Locate the cell with the specified text and output its (X, Y) center coordinate. 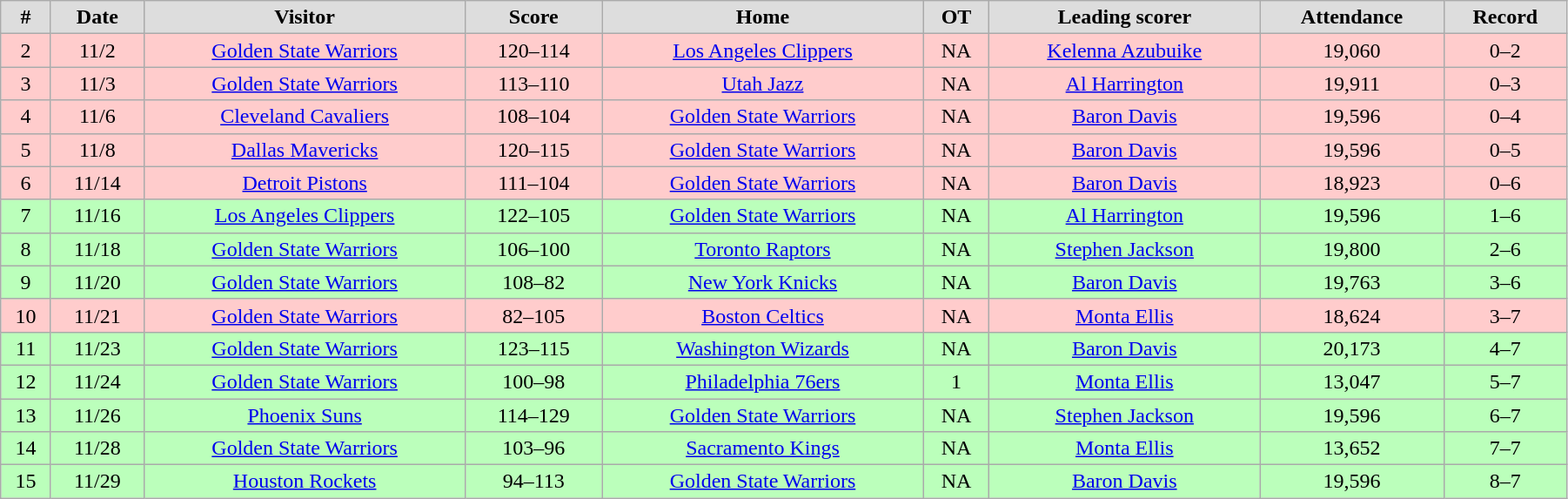
11/6 (97, 117)
19,060 (1352, 51)
Detroit Pistons (305, 183)
4–7 (1505, 348)
11/26 (97, 415)
111–104 (533, 183)
11/24 (97, 381)
Score (533, 17)
18,923 (1352, 183)
Phoenix Suns (305, 415)
122–105 (533, 216)
11/29 (97, 482)
5 (26, 150)
120–115 (533, 150)
11/14 (97, 183)
Kelenna Azubuike (1124, 51)
Philadelphia 76ers (763, 381)
11/28 (97, 448)
108–104 (533, 117)
6–7 (1505, 415)
Dallas Mavericks (305, 150)
1–6 (1505, 216)
Washington Wizards (763, 348)
Toronto Raptors (763, 249)
5–7 (1505, 381)
0–2 (1505, 51)
108–82 (533, 282)
11/3 (97, 84)
8–7 (1505, 482)
2–6 (1505, 249)
Cleveland Cavaliers (305, 117)
11/8 (97, 150)
13,047 (1352, 381)
11 (26, 348)
11/2 (97, 51)
20,173 (1352, 348)
11/21 (97, 315)
106–100 (533, 249)
New York Knicks (763, 282)
2 (26, 51)
0–6 (1505, 183)
11/20 (97, 282)
94–113 (533, 482)
19,911 (1352, 84)
100–98 (533, 381)
1 (955, 381)
Utah Jazz (763, 84)
13 (26, 415)
123–115 (533, 348)
120–114 (533, 51)
82–105 (533, 315)
Leading scorer (1124, 17)
113–110 (533, 84)
Houston Rockets (305, 482)
Attendance (1352, 17)
19,800 (1352, 249)
8 (26, 249)
Record (1505, 17)
0–4 (1505, 117)
11/23 (97, 348)
Sacramento Kings (763, 448)
15 (26, 482)
9 (26, 282)
7–7 (1505, 448)
6 (26, 183)
10 (26, 315)
114–129 (533, 415)
Boston Celtics (763, 315)
19,763 (1352, 282)
Date (97, 17)
11/16 (97, 216)
12 (26, 381)
103–96 (533, 448)
Visitor (305, 17)
3–6 (1505, 282)
0–5 (1505, 150)
11/18 (97, 249)
13,652 (1352, 448)
3 (26, 84)
4 (26, 117)
# (26, 17)
7 (26, 216)
Home (763, 17)
14 (26, 448)
3–7 (1505, 315)
OT (955, 17)
0–3 (1505, 84)
18,624 (1352, 315)
